Scan for the cell matching the given text and deliver its [X, Y] coordinate at center. 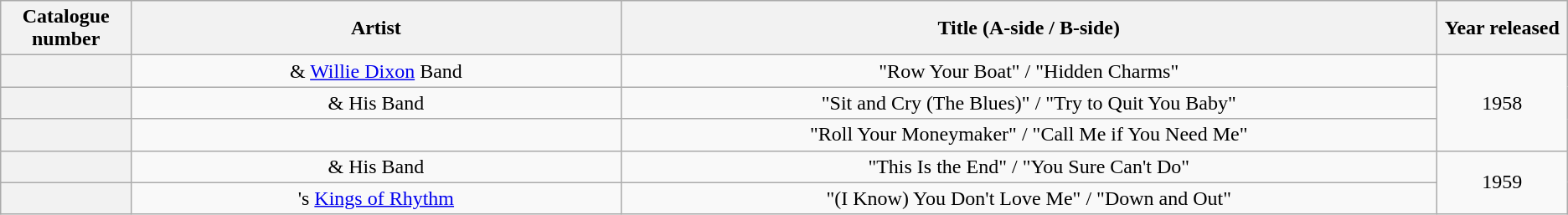
"Row Your Boat" / "Hidden Charms" [1029, 71]
"(I Know) You Don't Love Me" / "Down and Out" [1029, 198]
Catalogue number [66, 28]
"Sit and Cry (The Blues)" / "Try to Quit You Baby" [1029, 103]
& Willie Dixon Band [377, 71]
1958 [1502, 103]
"This Is the End" / "You Sure Can't Do" [1029, 166]
Year released [1502, 28]
1959 [1502, 182]
"Roll Your Moneymaker" / "Call Me if You Need Me" [1029, 135]
's Kings of Rhythm [377, 198]
Title (A-side / B-side) [1029, 28]
Artist [377, 28]
